Pinpoint the cell where the given text exists, returning its (x, y) midpoint coordinate. 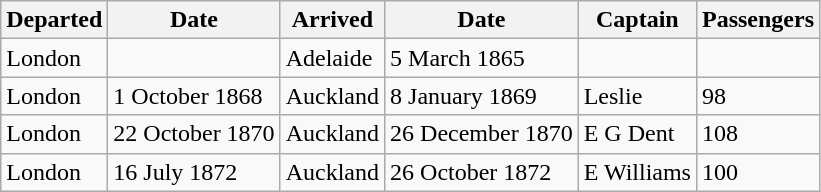
98 (758, 96)
Leslie (637, 96)
5 March 1865 (482, 58)
22 October 1870 (194, 134)
100 (758, 172)
Captain (637, 20)
Arrived (332, 20)
Departed (54, 20)
8 January 1869 (482, 96)
108 (758, 134)
Adelaide (332, 58)
26 October 1872 (482, 172)
Passengers (758, 20)
1 October 1868 (194, 96)
26 December 1870 (482, 134)
E G Dent (637, 134)
16 July 1872 (194, 172)
E Williams (637, 172)
